Find where the given text appears and provide that cell's center as [x, y] coordinate. 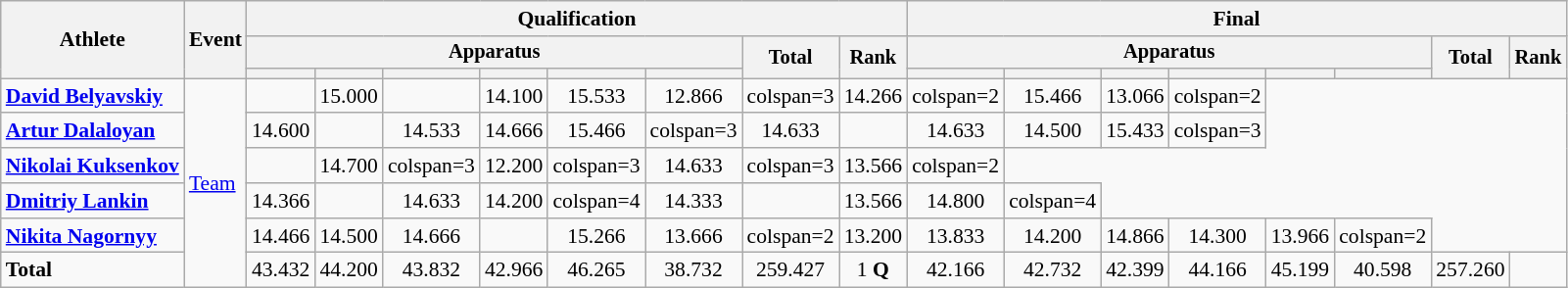
15.433 [1134, 131]
15.000 [349, 96]
257.260 [1470, 270]
43.832 [431, 270]
14.800 [956, 201]
42.966 [513, 270]
43.432 [280, 270]
44.166 [1218, 270]
14.366 [280, 201]
Nikita Nagornyy [92, 236]
Team [215, 183]
14.266 [874, 96]
14.300 [1218, 236]
13.666 [693, 236]
14.333 [693, 201]
45.199 [1301, 270]
44.200 [349, 270]
42.166 [956, 270]
14.600 [280, 131]
1 Q [874, 270]
13.966 [1301, 236]
Nikolai Kuksenkov [92, 166]
14.866 [1134, 236]
14.100 [513, 96]
15.266 [595, 236]
40.598 [1383, 270]
Qualification [577, 19]
12.200 [513, 166]
14.466 [280, 236]
13.200 [874, 236]
38.732 [693, 270]
46.265 [595, 270]
259.427 [791, 270]
David Belyavskiy [92, 96]
Athlete [92, 39]
15.533 [595, 96]
Final [1236, 19]
42.399 [1134, 270]
Event [215, 39]
12.866 [693, 96]
14.533 [431, 131]
Artur Dalaloyan [92, 131]
42.732 [1052, 270]
13.833 [956, 236]
13.066 [1134, 96]
14.700 [349, 166]
Dmitriy Lankin [92, 201]
